From the cell containing the given text, extract its center point as (X, Y) coordinate. 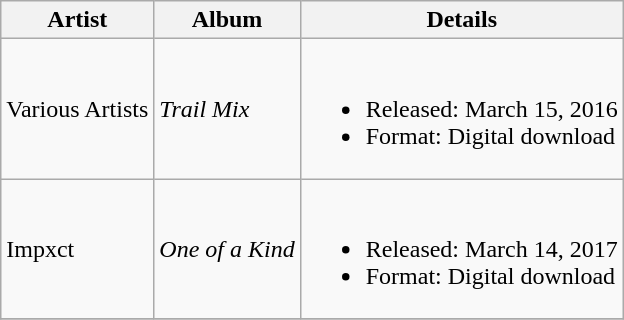
One of a Kind (227, 249)
Details (462, 20)
Impxct (78, 249)
Album (227, 20)
Released: March 15, 2016Format: Digital download (462, 109)
Released: March 14, 2017Format: Digital download (462, 249)
Trail Mix (227, 109)
Artist (78, 20)
Various Artists (78, 109)
